For the text-containing cell, return its midpoint in (X, Y) coordinate format. 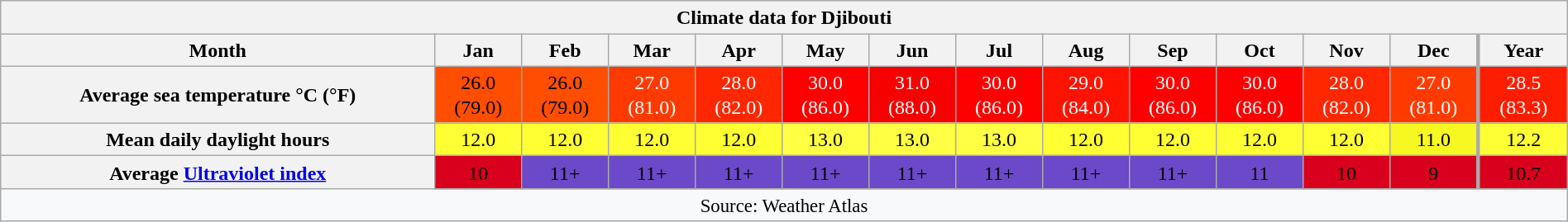
Source: Weather Atlas (784, 205)
9 (1434, 172)
Sep (1173, 50)
12.2 (1523, 139)
Feb (566, 50)
Year (1523, 50)
11 (1260, 172)
Mar (652, 50)
Jun (913, 50)
Jan (478, 50)
Month (218, 50)
Dec (1434, 50)
29.0(84.0) (1087, 94)
Average sea temperature °C (°F) (218, 94)
Climate data for Djibouti (784, 17)
May (825, 50)
Apr (739, 50)
10.7 (1523, 172)
31.0(88.0) (913, 94)
11.0 (1434, 139)
Aug (1087, 50)
28.5(83.3) (1523, 94)
Mean daily daylight hours (218, 139)
Average Ultraviolet index (218, 172)
Nov (1346, 50)
Oct (1260, 50)
Jul (999, 50)
